Return the [X, Y] coordinate for the center point of the cell that contains the specified text.  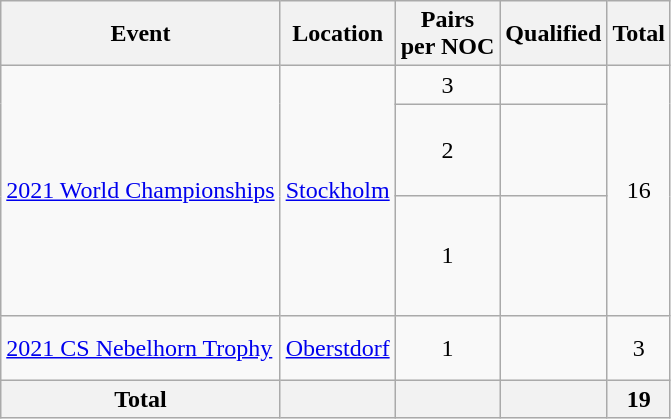
2021 CS Nebelhorn Trophy [140, 348]
Location [338, 34]
Stockholm [338, 190]
19 [639, 399]
2 [448, 150]
Oberstdorf [338, 348]
Event [140, 34]
Pairs per NOC [448, 34]
16 [639, 190]
Qualified [554, 34]
2021 World Championships [140, 190]
